Determine the [X, Y] coordinate at the center of the cell enclosing the given text.  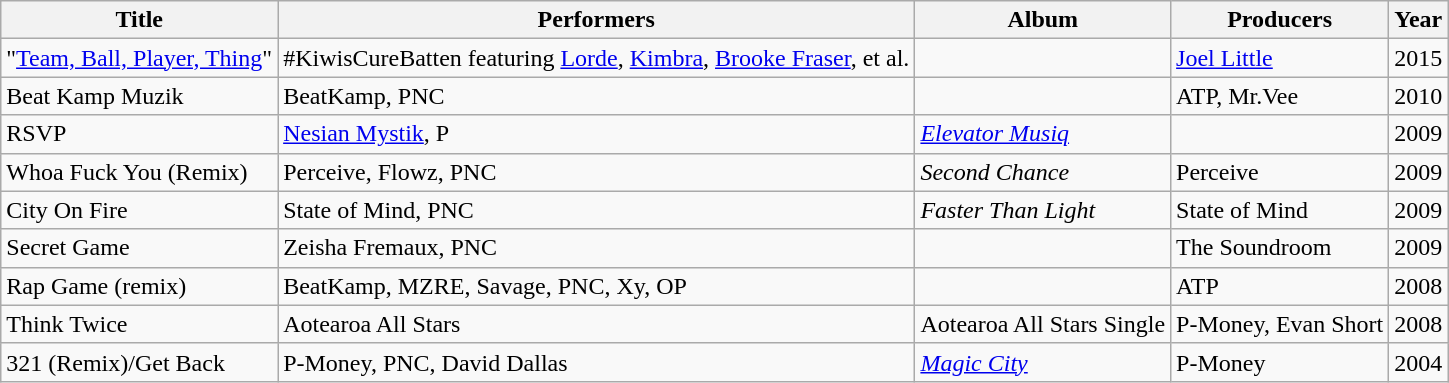
2015 [1418, 58]
BeatKamp, MZRE, Savage, PNC, Xy, OP [596, 286]
P-Money, Evan Short [1280, 324]
2010 [1418, 96]
Perceive, Flowz, PNC [596, 172]
Aotearoa All Stars Single [1043, 324]
Producers [1280, 20]
City On Fire [140, 210]
Elevator Musiq [1043, 134]
Think Twice [140, 324]
Rap Game (remix) [140, 286]
321 (Remix)/Get Back [140, 362]
P-Money, PNC, David Dallas [596, 362]
ATP, Mr.Vee [1280, 96]
P-Money [1280, 362]
Year [1418, 20]
Nesian Mystik, P [596, 134]
"Team, Ball, Player, Thing" [140, 58]
Faster Than Light [1043, 210]
RSVP [140, 134]
2004 [1418, 362]
Aotearoa All Stars [596, 324]
The Soundroom [1280, 248]
Performers [596, 20]
Secret Game [140, 248]
#KiwisCureBatten featuring Lorde, Kimbra, Brooke Fraser, et al. [596, 58]
Beat Kamp Muzik [140, 96]
Perceive [1280, 172]
State of Mind, PNC [596, 210]
Title [140, 20]
Second Chance [1043, 172]
State of Mind [1280, 210]
Album [1043, 20]
Zeisha Fremaux, PNC [596, 248]
Joel Little [1280, 58]
Magic City [1043, 362]
Whoa Fuck You (Remix) [140, 172]
BeatKamp, PNC [596, 96]
ATP [1280, 286]
